Search for the cell housing the specified text and yield its (X, Y) center coordinate. 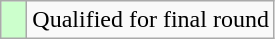
Qualified for final round (151, 20)
